Search for the cell housing the specified text and yield its (x, y) center coordinate. 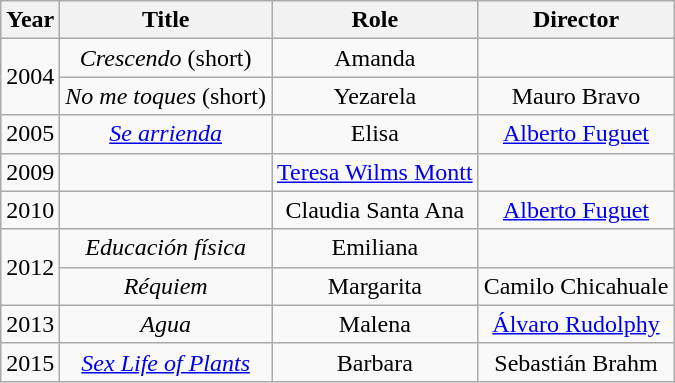
Barbara (376, 362)
Sebastián Brahm (576, 362)
2009 (30, 172)
2010 (30, 210)
Camilo Chicahuale (576, 286)
2012 (30, 267)
Crescendo (short) (166, 58)
Yezarela (376, 96)
2015 (30, 362)
Year (30, 20)
Amanda (376, 58)
2013 (30, 324)
Emiliana (376, 248)
Elisa (376, 134)
No me toques (short) (166, 96)
Claudia Santa Ana (376, 210)
Title (166, 20)
Teresa Wilms Montt (376, 172)
Se arrienda (166, 134)
Mauro Bravo (576, 96)
Agua (166, 324)
2005 (30, 134)
Réquiem (166, 286)
Malena (376, 324)
2004 (30, 77)
Educación física (166, 248)
Role (376, 20)
Sex Life of Plants (166, 362)
Margarita (376, 286)
Álvaro Rudolphy (576, 324)
Director (576, 20)
